From the cell containing the given text, extract its center point as (x, y) coordinate. 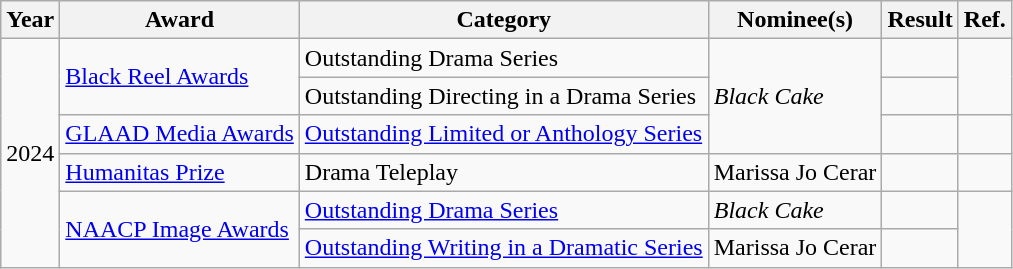
Outstanding Writing in a Dramatic Series (504, 248)
Black Reel Awards (180, 77)
Result (920, 20)
Humanitas Prize (180, 172)
Drama Teleplay (504, 172)
Ref. (984, 20)
NAACP Image Awards (180, 229)
Outstanding Limited or Anthology Series (504, 134)
2024 (30, 153)
Award (180, 20)
Outstanding Directing in a Drama Series (504, 96)
Year (30, 20)
Category (504, 20)
Nominee(s) (795, 20)
GLAAD Media Awards (180, 134)
